For the text-containing cell, return its midpoint in [X, Y] coordinate format. 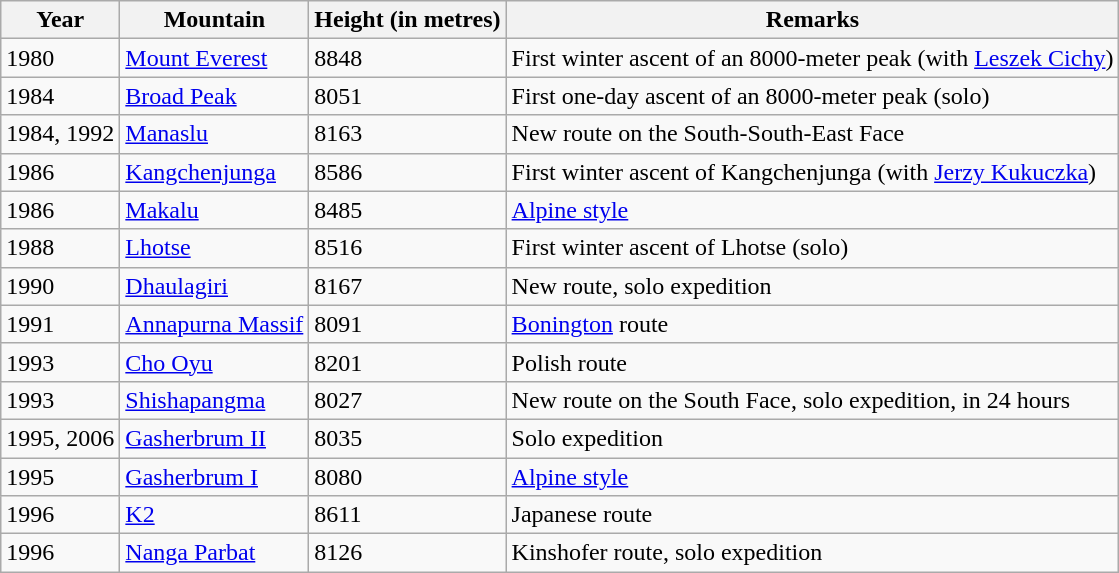
8586 [408, 172]
8848 [408, 58]
1980 [60, 58]
1988 [60, 248]
Polish route [812, 362]
Annapurna Massif [214, 324]
Remarks [812, 20]
Shishapangma [214, 400]
Year [60, 20]
Japanese route [812, 515]
8611 [408, 515]
First winter ascent of Kangchenjunga (with Jerzy Kukuczka) [812, 172]
New route on the South-South-East Face [812, 134]
Solo expedition [812, 438]
Makalu [214, 210]
Kangchenjunga [214, 172]
Height (in metres) [408, 20]
8485 [408, 210]
Mount Everest [214, 58]
1995, 2006 [60, 438]
First winter ascent of Lhotse (solo) [812, 248]
8516 [408, 248]
Cho Oyu [214, 362]
First winter ascent of an 8000-meter peak (with Leszek Cichy) [812, 58]
New route, solo expedition [812, 286]
Mountain [214, 20]
1984, 1992 [60, 134]
8163 [408, 134]
8035 [408, 438]
Gasherbrum I [214, 477]
8091 [408, 324]
8027 [408, 400]
Dhaulagiri [214, 286]
1991 [60, 324]
New route on the South Face, solo expedition, in 24 hours [812, 400]
8201 [408, 362]
K2 [214, 515]
First one-day ascent of an 8000-meter peak (solo) [812, 96]
Lhotse [214, 248]
Broad Peak [214, 96]
Nanga Parbat [214, 553]
1990 [60, 286]
8080 [408, 477]
8126 [408, 553]
Manaslu [214, 134]
8167 [408, 286]
8051 [408, 96]
Bonington route [812, 324]
1984 [60, 96]
1995 [60, 477]
Kinshofer route, solo expedition [812, 553]
Gasherbrum II [214, 438]
